Output the [x, y] coordinate of the center of the cell containing the given text.  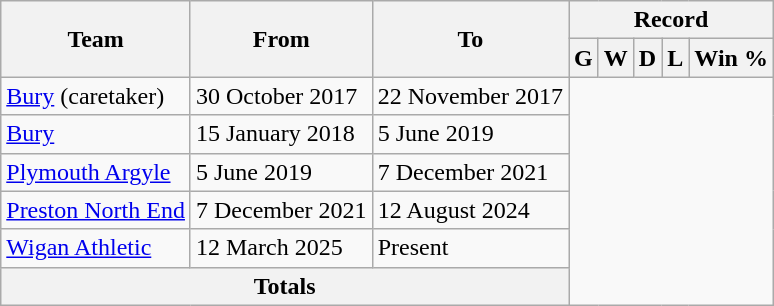
Wigan Athletic [96, 248]
Team [96, 39]
Record [670, 20]
Present [470, 248]
From [281, 39]
Totals [285, 286]
Bury (caretaker) [96, 96]
D [647, 58]
To [470, 39]
15 January 2018 [281, 134]
L [676, 58]
G [583, 58]
Bury [96, 134]
Win % [732, 58]
22 November 2017 [470, 96]
12 March 2025 [281, 248]
Plymouth Argyle [96, 172]
30 October 2017 [281, 96]
Preston North End [96, 210]
12 August 2024 [470, 210]
W [616, 58]
